Identify which cell holds the provided text, then report its [x, y] central coordinate. 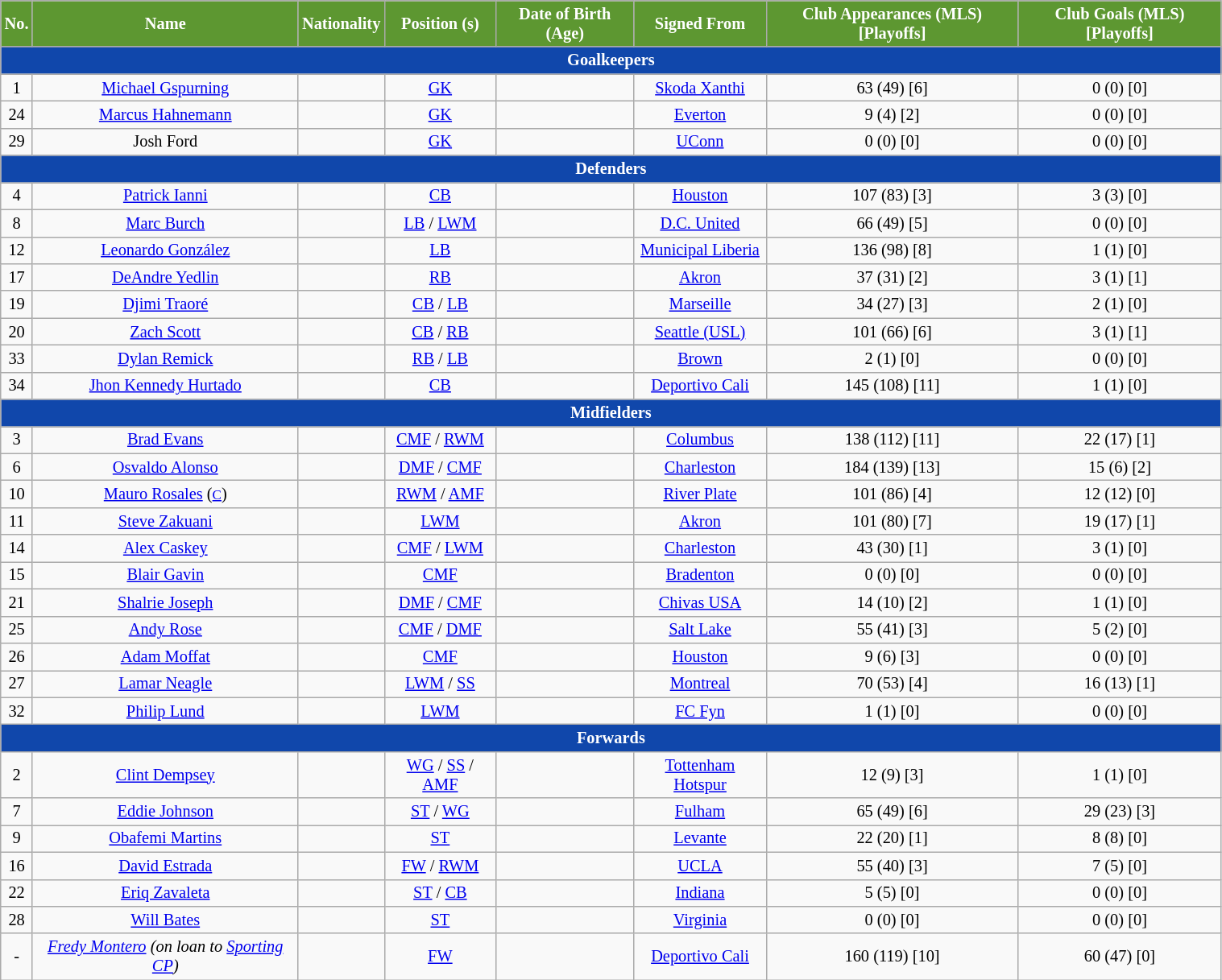
Indiana [700, 893]
CMF / LWM [440, 548]
- [17, 957]
Nationality [342, 23]
1 [17, 88]
FW [440, 957]
Everton [700, 114]
9 (4) [2] [893, 114]
7 (5) [0] [1120, 866]
Patrick Ianni [165, 196]
22 (20) [1] [893, 838]
CB / RB [440, 332]
5 (2) [0] [1120, 630]
Fredy Montero (on loan to Sporting CP) [165, 957]
Adam Moffat [165, 656]
Eddie Johnson [165, 812]
70 (53) [4] [893, 684]
Zach Scott [165, 332]
Clint Dempsey [165, 775]
Jhon Kennedy Hurtado [165, 386]
145 (108) [11] [893, 386]
25 [17, 630]
12 (9) [3] [893, 775]
LWM / SS [440, 684]
Midfielders [611, 413]
107 (83) [3] [893, 196]
60 (47) [0] [1120, 957]
Eriq Zavaleta [165, 893]
Skoda Xanthi [700, 88]
3 (1) [0] [1120, 548]
66 (49) [5] [893, 223]
16 [17, 866]
Steve Zakuani [165, 521]
16 (13) [1] [1120, 684]
22 (17) [1] [1120, 440]
33 [17, 358]
14 (10) [2] [893, 602]
Defenders [611, 169]
Tottenham Hotspur [700, 775]
Djimi Traoré [165, 304]
Montreal [700, 684]
101 (66) [6] [893, 332]
7 [17, 812]
15 [17, 575]
65 (49) [6] [893, 812]
3 (3) [0] [1120, 196]
138 (112) [11] [893, 440]
Chivas USA [700, 602]
8 (8) [0] [1120, 838]
D.C. United [700, 223]
LB [440, 250]
101 (80) [7] [893, 521]
55 (40) [3] [893, 866]
9 (6) [3] [893, 656]
Michael Gspurning [165, 88]
Goalkeepers [611, 60]
Marseille [700, 304]
184 (139) [13] [893, 467]
ST / CB [440, 893]
Josh Ford [165, 142]
Mauro Rosales (C) [165, 494]
Leonardo González [165, 250]
Marc Burch [165, 223]
Andy Rose [165, 630]
32 [17, 711]
WG / SS / AMF [440, 775]
22 [17, 893]
Signed From [700, 23]
17 [17, 277]
34 (27) [3] [893, 304]
Fulham [700, 812]
55 (41) [3] [893, 630]
RB / LB [440, 358]
No. [17, 23]
Name [165, 23]
19 (17) [1] [1120, 521]
LB / LWM [440, 223]
29 (23) [3] [1120, 812]
Obafemi Martins [165, 838]
4 [17, 196]
Date of Birth (Age) [565, 23]
15 (6) [2] [1120, 467]
14 [17, 548]
CMF / DMF [440, 630]
Osvaldo Alonso [165, 467]
David Estrada [165, 866]
101 (86) [4] [893, 494]
Bradenton [700, 575]
Position (s) [440, 23]
10 [17, 494]
Brad Evans [165, 440]
CMF / RWM [440, 440]
Columbus [700, 440]
63 (49) [6] [893, 88]
9 [17, 838]
5 (5) [0] [893, 893]
DeAndre Yedlin [165, 277]
24 [17, 114]
Seattle (USL) [700, 332]
43 (30) [1] [893, 548]
3 [17, 440]
160 (119) [10] [893, 957]
Marcus Hahnemann [165, 114]
12 [17, 250]
37 (31) [2] [893, 277]
26 [17, 656]
River Plate [700, 494]
Salt Lake [700, 630]
27 [17, 684]
Blair Gavin [165, 575]
Will Bates [165, 920]
Municipal Liberia [700, 250]
CB / LB [440, 304]
12 (12) [0] [1120, 494]
UConn [700, 142]
6 [17, 467]
19 [17, 304]
UCLA [700, 866]
FW / RWM [440, 866]
8 [17, 223]
Philip Lund [165, 711]
28 [17, 920]
21 [17, 602]
Shalrie Joseph [165, 602]
Lamar Neagle [165, 684]
Virginia [700, 920]
34 [17, 386]
Levante [700, 838]
Club Appearances (MLS) [Playoffs] [893, 23]
20 [17, 332]
Alex Caskey [165, 548]
Forwards [611, 738]
Dylan Remick [165, 358]
Brown [700, 358]
2 [17, 775]
RWM / AMF [440, 494]
Club Goals (MLS) [Playoffs] [1120, 23]
29 [17, 142]
136 (98) [8] [893, 250]
11 [17, 521]
FC Fyn [700, 711]
RB [440, 277]
ST / WG [440, 812]
